Scan for the cell matching the given text and deliver its [X, Y] coordinate at center. 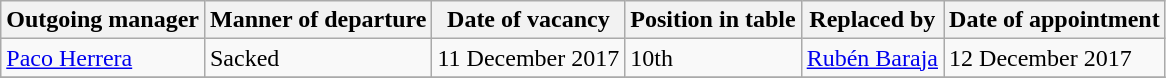
Position in table [713, 20]
Sacked [318, 58]
12 December 2017 [1055, 58]
Paco Herrera [103, 58]
Date of vacancy [528, 20]
Replaced by [872, 20]
10th [713, 58]
Manner of departure [318, 20]
Outgoing manager [103, 20]
Rubén Baraja [872, 58]
11 December 2017 [528, 58]
Date of appointment [1055, 20]
